Scan for the cell matching the given text and deliver its (x, y) coordinate at center. 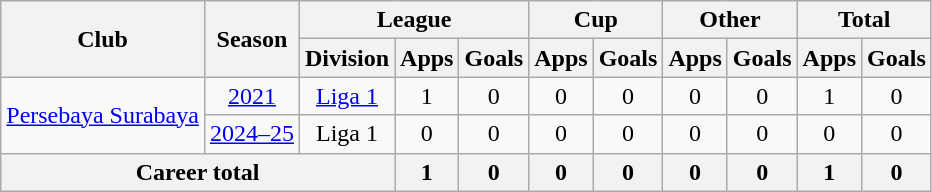
Other (730, 20)
Season (252, 39)
2024–25 (252, 134)
Cup (596, 20)
Persebaya Surabaya (103, 115)
Career total (198, 172)
2021 (252, 96)
Club (103, 39)
Division (346, 58)
Total (864, 20)
League (414, 20)
